From the cell containing the given text, extract its center point as [X, Y] coordinate. 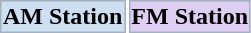
FM Station [190, 16]
AM Station [62, 16]
